Return the (x, y) coordinate for the center point of the cell that contains the specified text.  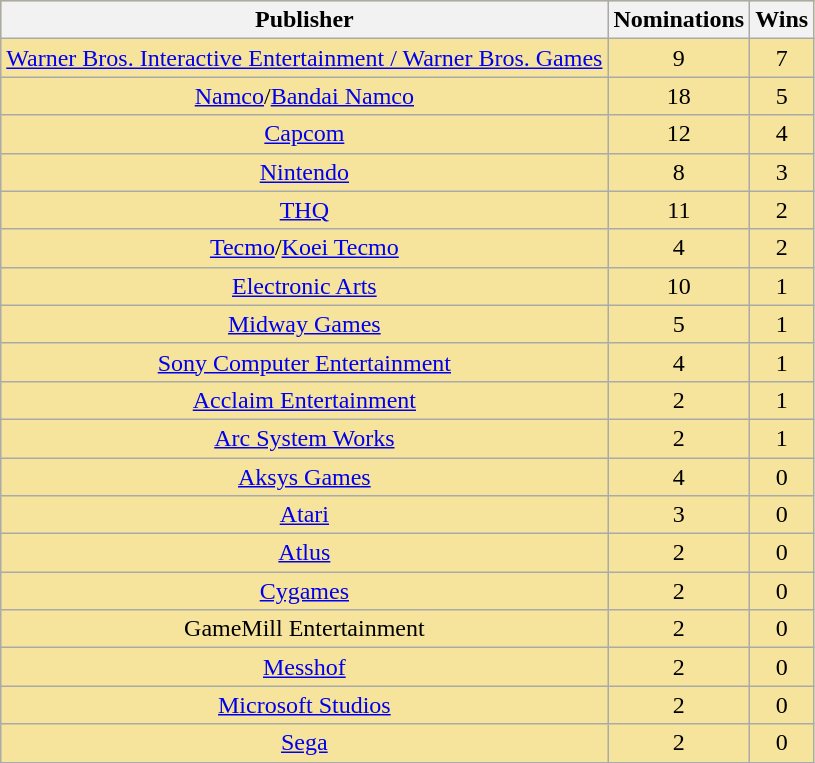
Atari (304, 515)
10 (679, 286)
Arc System Works (304, 438)
Tecmo/Koei Tecmo (304, 248)
Cygames (304, 591)
9 (679, 58)
Publisher (304, 20)
Warner Bros. Interactive Entertainment / Warner Bros. Games (304, 58)
Acclaim Entertainment (304, 400)
18 (679, 96)
Electronic Arts (304, 286)
THQ (304, 210)
Capcom (304, 134)
Microsoft Studios (304, 705)
Sega (304, 743)
Messhof (304, 667)
Midway Games (304, 324)
GameMill Entertainment (304, 629)
12 (679, 134)
Nominations (679, 20)
7 (782, 58)
Sony Computer Entertainment (304, 362)
Nintendo (304, 172)
8 (679, 172)
Atlus (304, 553)
Aksys Games (304, 477)
11 (679, 210)
Namco/Bandai Namco (304, 96)
Wins (782, 20)
